Extract the [x, y] coordinate from the center of the cell holding the provided text.  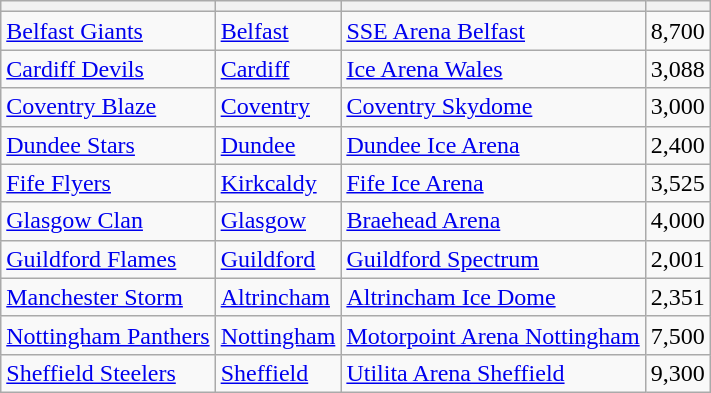
Ice Arena Wales [493, 69]
Belfast Giants [108, 31]
Coventry Skydome [493, 107]
Guildford [278, 259]
9,300 [678, 373]
Coventry [278, 107]
Dundee Stars [108, 145]
8,700 [678, 31]
Belfast [278, 31]
Cardiff Devils [108, 69]
Manchester Storm [108, 297]
Utilita Arena Sheffield [493, 373]
Sheffield Steelers [108, 373]
Kirkcaldy [278, 183]
2,351 [678, 297]
Coventry Blaze [108, 107]
3,000 [678, 107]
Dundee [278, 145]
Altrincham Ice Dome [493, 297]
Glasgow Clan [108, 221]
7,500 [678, 335]
Guildford Flames [108, 259]
3,525 [678, 183]
3,088 [678, 69]
Braehead Arena [493, 221]
SSE Arena Belfast [493, 31]
Altrincham [278, 297]
Fife Flyers [108, 183]
2,400 [678, 145]
Dundee Ice Arena [493, 145]
Nottingham [278, 335]
Fife Ice Arena [493, 183]
Nottingham Panthers [108, 335]
Guildford Spectrum [493, 259]
4,000 [678, 221]
Cardiff [278, 69]
Motorpoint Arena Nottingham [493, 335]
Glasgow [278, 221]
Sheffield [278, 373]
2,001 [678, 259]
